Detect which cell encompasses the target text, then output its [X, Y] center coordinate. 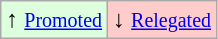
↑ Promoted [54, 20]
↓ Relegated [162, 20]
